Pinpoint the cell where the given text exists, returning its (x, y) midpoint coordinate. 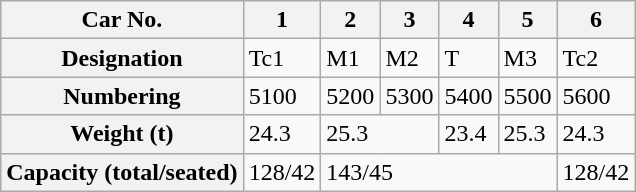
M3 (528, 58)
M2 (410, 58)
Tc2 (596, 58)
Designation (122, 58)
T (468, 58)
5200 (350, 96)
M1 (350, 58)
4 (468, 20)
5500 (528, 96)
Car No. (122, 20)
Weight (t) (122, 134)
6 (596, 20)
143/45 (439, 172)
Capacity (total/seated) (122, 172)
5300 (410, 96)
3 (410, 20)
5 (528, 20)
Tc1 (282, 58)
23.4 (468, 134)
5400 (468, 96)
5100 (282, 96)
2 (350, 20)
5600 (596, 96)
1 (282, 20)
Numbering (122, 96)
